Capture the cell that displays the provided text and extract its [X, Y] central coordinate. 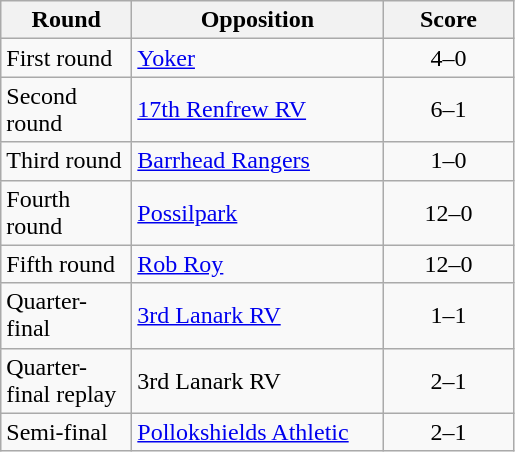
Fifth round [66, 264]
1–0 [448, 161]
4–0 [448, 58]
Pollokshields Athletic [258, 432]
Opposition [258, 20]
Yoker [258, 58]
Fourth round [66, 212]
6–1 [448, 110]
Semi-final [66, 432]
Third round [66, 161]
1–1 [448, 316]
Quarter-final replay [66, 380]
Quarter-final [66, 316]
Score [448, 20]
Possilpark [258, 212]
Rob Roy [258, 264]
Barrhead Rangers [258, 161]
17th Renfrew RV [258, 110]
First round [66, 58]
Round [66, 20]
Second round [66, 110]
